Scan for the cell matching the given text and deliver its [x, y] coordinate at center. 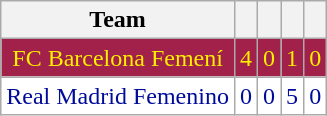
FC Barcelona Femení [118, 58]
1 [292, 58]
4 [246, 58]
Real Madrid Femenino [118, 96]
5 [292, 96]
Team [118, 20]
